For the text-containing cell, return its midpoint in (x, y) coordinate format. 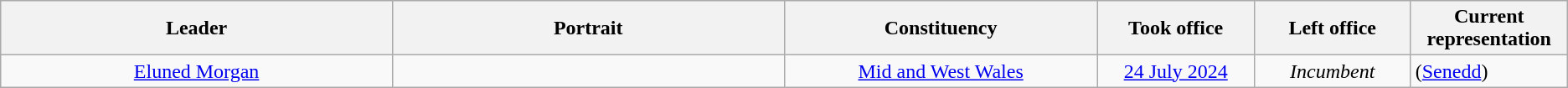
Took office (1176, 28)
Current representation (1489, 28)
Incumbent (1332, 71)
(Senedd) (1489, 71)
Eluned Morgan (197, 71)
Mid and West Wales (941, 71)
Portrait (588, 28)
Constituency (941, 28)
Left office (1332, 28)
24 July 2024 (1176, 71)
Leader (197, 28)
